Find where the given text appears and provide that cell's center as [X, Y] coordinate. 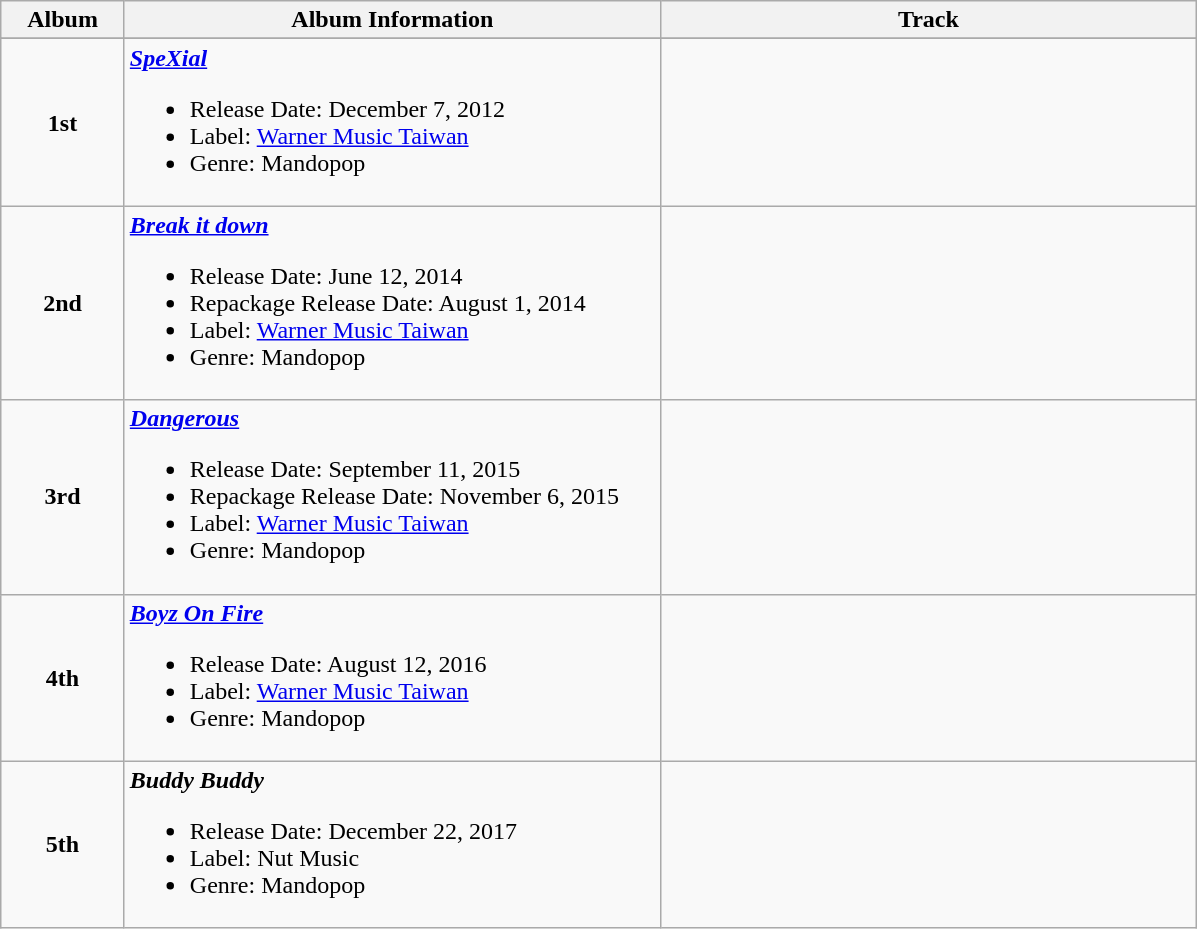
4th [63, 678]
Album Information [392, 20]
1st [63, 122]
3rd [63, 497]
5th [63, 844]
Buddy BuddyRelease Date: December 22, 2017Label: Nut MusicGenre: Mandopop [392, 844]
DangerousRelease Date: September 11, 2015Repackage Release Date: November 6, 2015Label: Warner Music TaiwanGenre: Mandopop [392, 497]
Boyz On FireRelease Date: August 12, 2016Label: Warner Music TaiwanGenre: Mandopop [392, 678]
Album [63, 20]
Track [928, 20]
2nd [63, 303]
SpeXialRelease Date: December 7, 2012Label: Warner Music TaiwanGenre: Mandopop [392, 122]
Break it downRelease Date: June 12, 2014Repackage Release Date: August 1, 2014Label: Warner Music TaiwanGenre: Mandopop [392, 303]
